Detect which cell encompasses the target text, then output its (x, y) center coordinate. 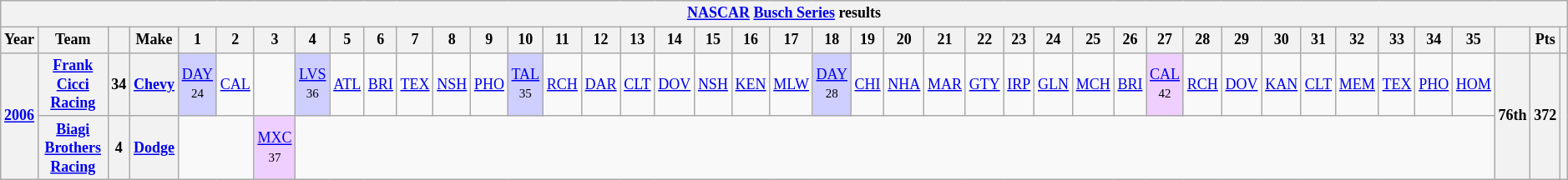
372 (1545, 116)
Biagi Brothers Racing (73, 147)
33 (1397, 40)
Pts (1545, 40)
31 (1318, 40)
9 (489, 40)
ATL (347, 84)
NHA (904, 84)
NASCAR Busch Series results (784, 13)
CHI (867, 84)
LVS36 (312, 84)
30 (1282, 40)
CAL42 (1166, 84)
20 (904, 40)
5 (347, 40)
2 (235, 40)
26 (1130, 40)
32 (1357, 40)
14 (675, 40)
GTY (984, 84)
MAR (945, 84)
11 (562, 40)
Team (73, 40)
27 (1166, 40)
MEM (1357, 84)
7 (415, 40)
Make (154, 40)
DAY24 (197, 84)
GLN (1054, 84)
2006 (20, 116)
CAL (235, 84)
DAY28 (832, 84)
10 (525, 40)
29 (1242, 40)
KEN (751, 84)
22 (984, 40)
IRP (1019, 84)
28 (1202, 40)
8 (453, 40)
DAR (601, 84)
24 (1054, 40)
21 (945, 40)
Chevy (154, 84)
Year (20, 40)
76th (1513, 116)
3 (275, 40)
MXC37 (275, 147)
KAN (1282, 84)
1 (197, 40)
TAL35 (525, 84)
19 (867, 40)
13 (638, 40)
35 (1474, 40)
15 (713, 40)
16 (751, 40)
Dodge (154, 147)
17 (792, 40)
6 (381, 40)
MCH (1093, 84)
23 (1019, 40)
HOM (1474, 84)
18 (832, 40)
Frank Cicci Racing (73, 84)
MLW (792, 84)
12 (601, 40)
25 (1093, 40)
